Output the (x, y) coordinate of the center of the cell containing the given text.  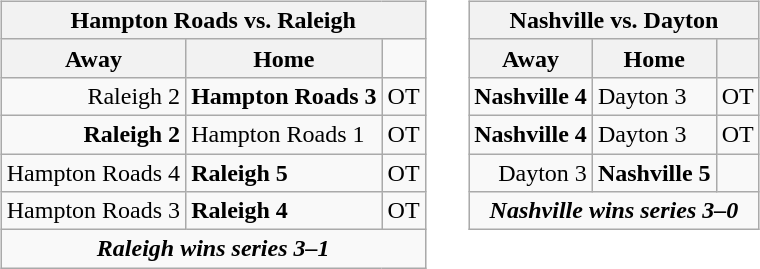
Nashville 5 (654, 173)
Hampton Roads vs. Raleigh (213, 20)
Raleigh 4 (284, 211)
Raleigh wins series 3–1 (213, 249)
Nashville wins series 3–0 (614, 211)
Nashville vs. Dayton (614, 20)
Hampton Roads 1 (284, 134)
Hampton Roads 4 (93, 173)
Raleigh 5 (284, 173)
